Provide the (x, y) coordinate of the cell's center where the given text is located.  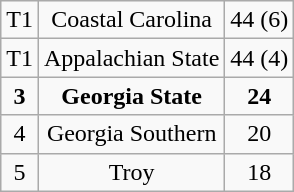
4 (20, 134)
Troy (131, 172)
24 (260, 96)
Appalachian State (131, 58)
18 (260, 172)
Georgia State (131, 96)
Georgia Southern (131, 134)
20 (260, 134)
Coastal Carolina (131, 20)
3 (20, 96)
44 (6) (260, 20)
44 (4) (260, 58)
5 (20, 172)
